Locate the cell with the specified text and output its [x, y] center coordinate. 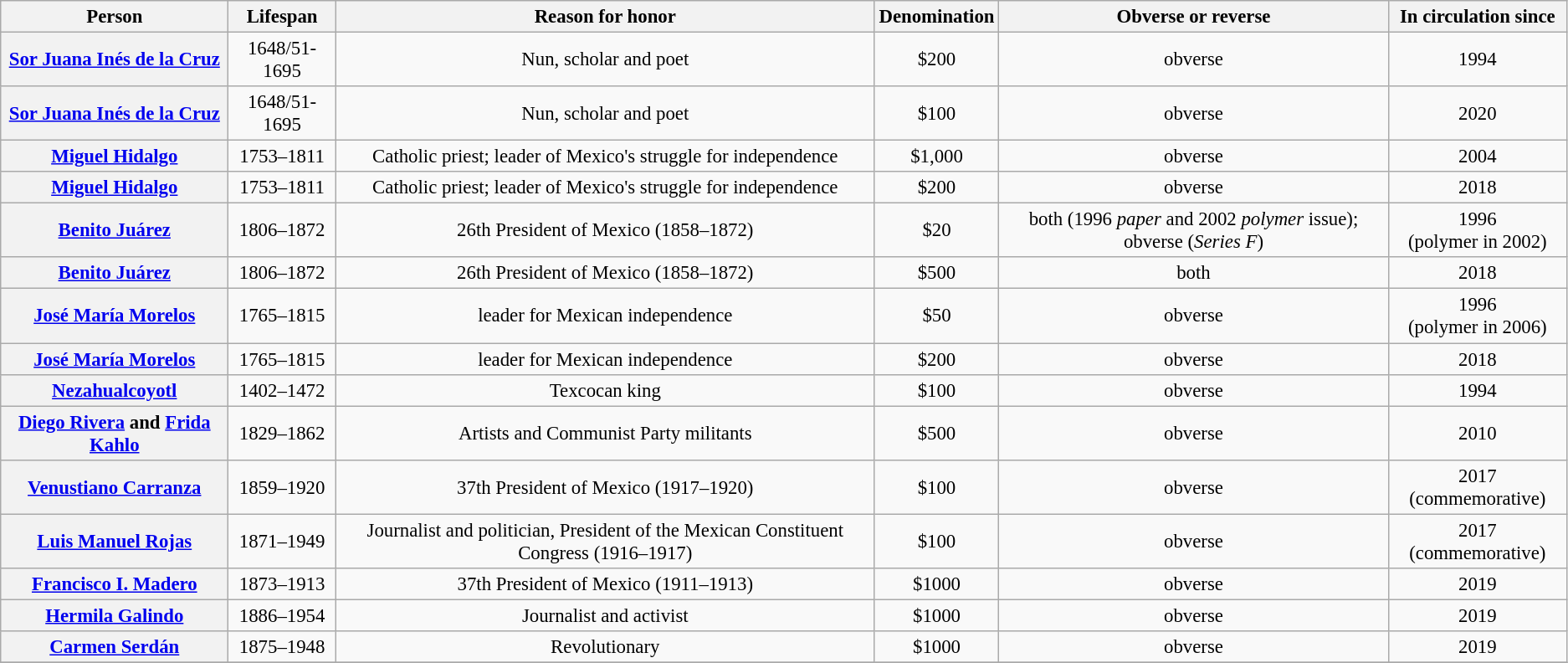
Artists and Communist Party militants [605, 434]
1829–1862 [283, 434]
1875–1948 [283, 647]
1873–1913 [283, 584]
Obverse or reverse [1193, 17]
Denomination [937, 17]
$1,000 [937, 157]
Person [115, 17]
$20 [937, 231]
2004 [1478, 157]
$50 [937, 316]
Texcocan king [605, 390]
Nezahualcoyotl [115, 390]
Journalist and activist [605, 615]
both (1996 paper and 2002 polymer issue); obverse (Series F) [1193, 231]
Lifespan [283, 17]
Reason for honor [605, 17]
1886–1954 [283, 615]
2010 [1478, 434]
1859–1920 [283, 487]
Hermila Galindo [115, 615]
Luis Manuel Rojas [115, 541]
Francisco I. Madero [115, 584]
both [1193, 274]
1871–1949 [283, 541]
Carmen Serdán [115, 647]
2020 [1478, 114]
37th President of Mexico (1917–1920) [605, 487]
Revolutionary [605, 647]
1996(polymer in 2006) [1478, 316]
1996(polymer in 2002) [1478, 231]
37th President of Mexico (1911–1913) [605, 584]
1402–1472 [283, 390]
In circulation since [1478, 17]
Diego Rivera and Frida Kahlo [115, 434]
Journalist and politician, President of the Mexican Constituent Congress (1916–1917) [605, 541]
Venustiano Carranza [115, 487]
